Extract the [x, y] coordinate from the center of the cell holding the provided text.  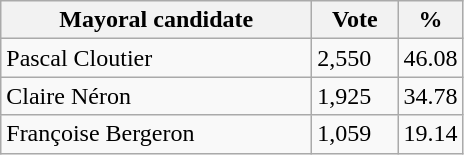
1,059 [355, 134]
% [430, 20]
1,925 [355, 96]
46.08 [430, 58]
2,550 [355, 58]
34.78 [430, 96]
Françoise Bergeron [156, 134]
Claire Néron [156, 96]
19.14 [430, 134]
Vote [355, 20]
Pascal Cloutier [156, 58]
Mayoral candidate [156, 20]
